Output the (x, y) coordinate of the center of the cell containing the given text.  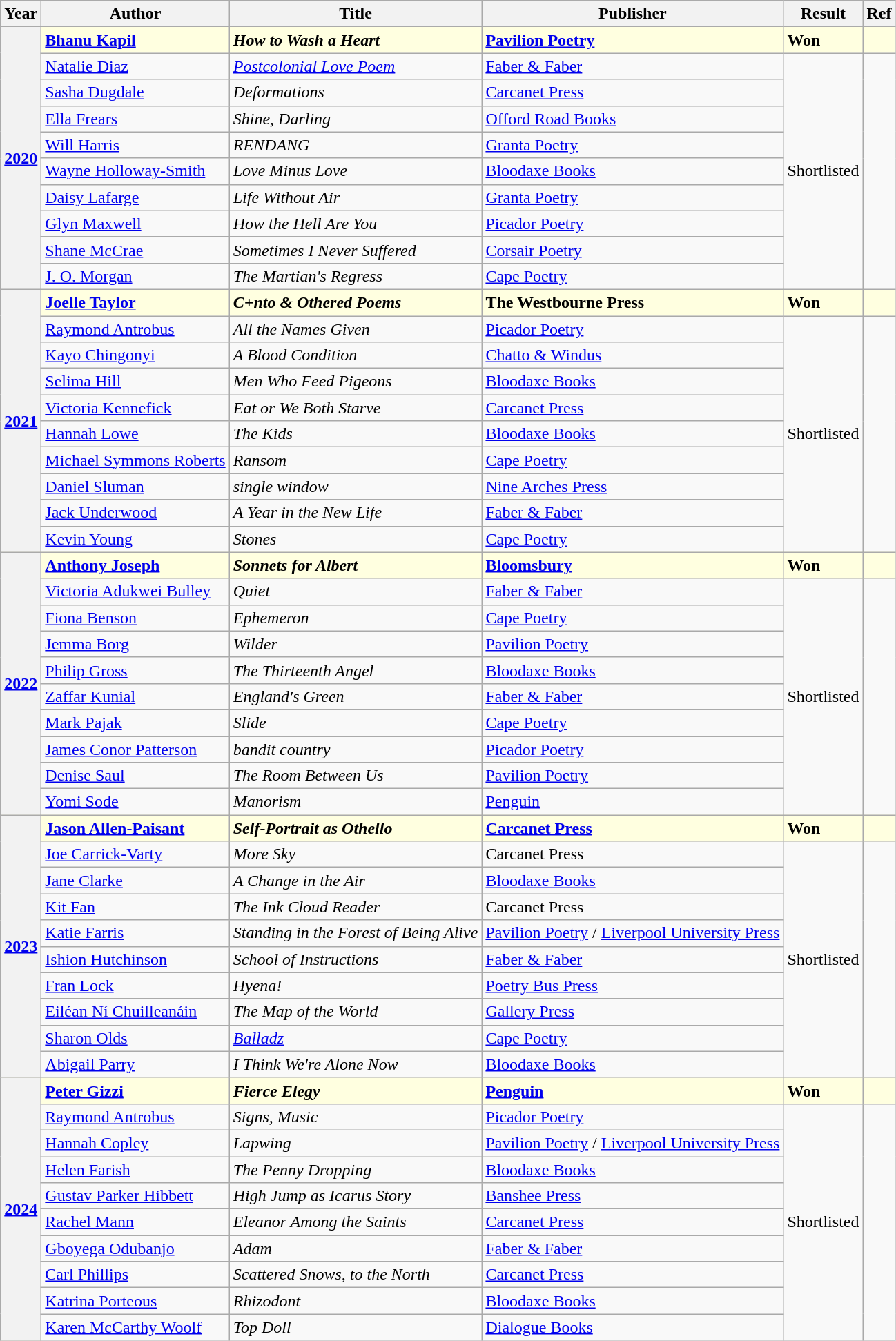
Balladz (356, 1038)
Ishion Hutchinson (135, 959)
Jason Allen-Paisant (135, 828)
RENDANG (356, 145)
2024 (21, 1209)
Kevin Young (135, 539)
Top Doll (356, 1327)
Yomi Sode (135, 802)
Katrina Porteous (135, 1301)
Result (823, 14)
Love Minus Love (356, 171)
Self-Portrait as Othello (356, 828)
Ref (879, 14)
Jemma Borg (135, 644)
2021 (21, 421)
Bloomsbury (632, 565)
Selima Hill (135, 382)
The Map of the World (356, 1012)
Rhizodont (356, 1301)
Victoria Adukwei Bulley (135, 591)
2023 (21, 947)
Zaffar Kunial (135, 696)
Shane McCrae (135, 250)
Sonnets for Albert (356, 565)
Daisy Lafarge (135, 197)
Kayo Chingonyi (135, 355)
I Think We're Alone Now (356, 1064)
Sometimes I Never Suffered (356, 250)
Ephemeron (356, 618)
Daniel Sluman (135, 487)
Fran Lock (135, 986)
Katie Farris (135, 933)
Publisher (632, 14)
Jane Clarke (135, 881)
Kit Fan (135, 907)
The Ink Cloud Reader (356, 907)
Sasha Dugdale (135, 92)
Sharon Olds (135, 1038)
A Blood Condition (356, 355)
Will Harris (135, 145)
Gboyega Odubanjo (135, 1249)
Bhanu Kapil (135, 40)
Fierce Elegy (356, 1090)
How to Wash a Heart (356, 40)
Hannah Copley (135, 1143)
High Jump as Icarus Story (356, 1196)
Gallery Press (632, 1012)
Lapwing (356, 1143)
The Room Between Us (356, 776)
Scattered Snows, to the North (356, 1275)
Quiet (356, 591)
Standing in the Forest of Being Alive (356, 933)
Corsair Poetry (632, 250)
James Conor Patterson (135, 749)
Title (356, 14)
Stones (356, 539)
School of Instructions (356, 959)
Banshee Press (632, 1196)
Eiléan Ní Chuilleanáin (135, 1012)
Michael Symmons Roberts (135, 460)
Abigail Parry (135, 1064)
Helen Farish (135, 1170)
The Thirteenth Angel (356, 670)
Gustav Parker Hibbett (135, 1196)
Eat or We Both Starve (356, 408)
Denise Saul (135, 776)
Signs, Music (356, 1117)
Ella Frears (135, 119)
Year (21, 14)
Nine Arches Press (632, 487)
Postcolonial Love Poem (356, 66)
Life Without Air (356, 197)
Hannah Lowe (135, 434)
Poetry Bus Press (632, 986)
Karen McCarthy Woolf (135, 1327)
How the Hell Are You (356, 224)
2020 (21, 159)
Shine, Darling (356, 119)
The Martian's Regress (356, 276)
Rachel Mann (135, 1222)
Manorism (356, 802)
Joelle Taylor (135, 302)
Natalie Diaz (135, 66)
Deformations (356, 92)
Offord Road Books (632, 119)
Anthony Joseph (135, 565)
Chatto & Windus (632, 355)
The Penny Dropping (356, 1170)
Ransom (356, 460)
Men Who Feed Pigeons (356, 382)
Hyena! (356, 986)
Victoria Kennefick (135, 408)
Mark Pajak (135, 723)
2022 (21, 683)
Jack Underwood (135, 513)
All the Names Given (356, 329)
Wilder (356, 644)
Adam (356, 1249)
More Sky (356, 854)
Eleanor Among the Saints (356, 1222)
single window (356, 487)
Carl Phillips (135, 1275)
Peter Gizzi (135, 1090)
Wayne Holloway-Smith (135, 171)
Slide (356, 723)
Author (135, 14)
A Change in the Air (356, 881)
A Year in the New Life (356, 513)
England's Green (356, 696)
Fiona Benson (135, 618)
C+nto & Othered Poems (356, 302)
bandit country (356, 749)
The Kids (356, 434)
J. O. Morgan (135, 276)
The Westbourne Press (632, 302)
Glyn Maxwell (135, 224)
Joe Carrick-Varty (135, 854)
Philip Gross (135, 670)
Dialogue Books (632, 1327)
